Extract the (x, y) coordinate from the center of the cell holding the provided text.  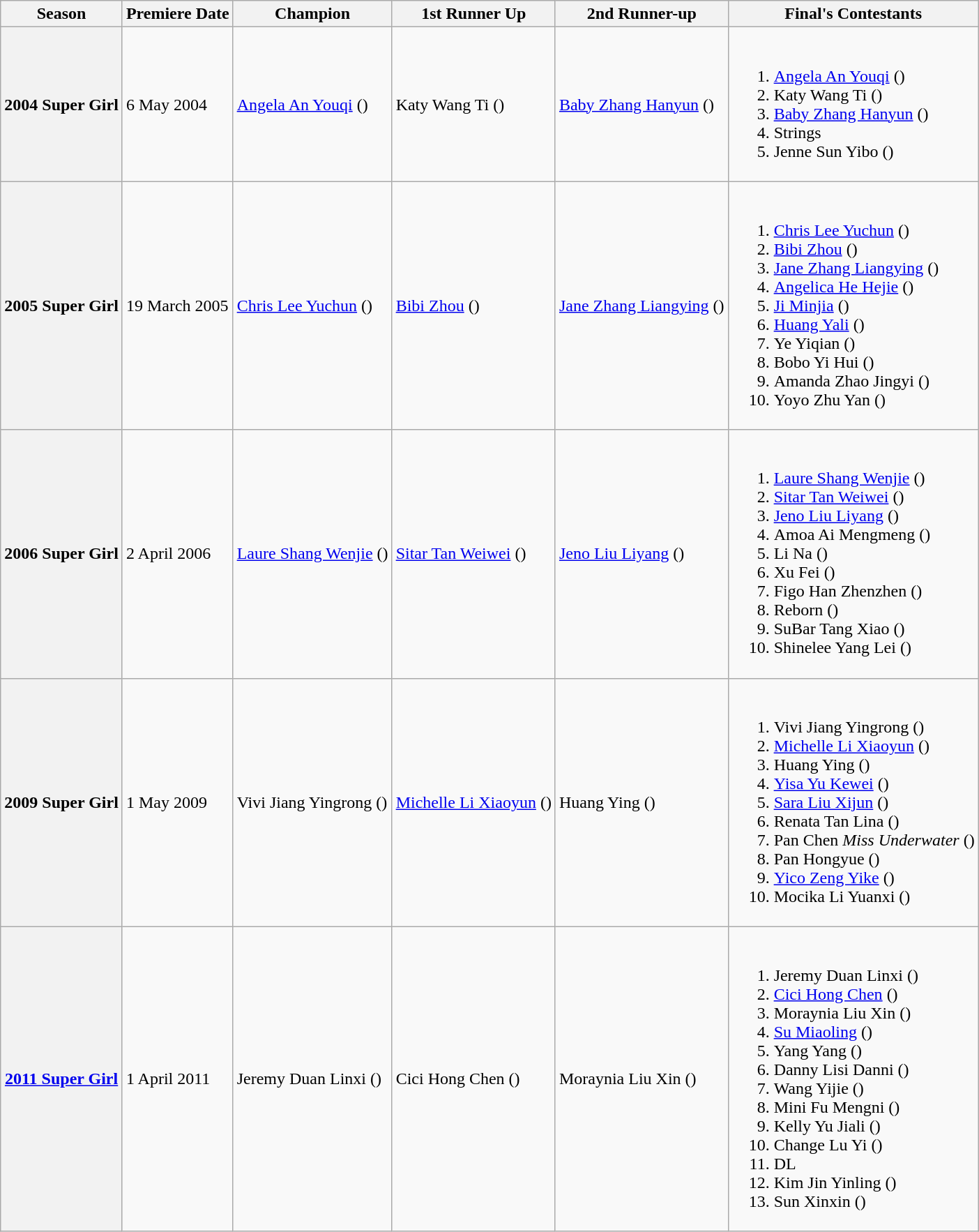
2011 Super Girl (61, 1079)
Vivi Jiang Yingrong () (312, 802)
Katy Wang Ti () (473, 105)
Jane Zhang Liangying () (642, 306)
1 April 2011 (177, 1079)
Jeno Liu Liyang () (642, 554)
2005 Super Girl (61, 306)
2006 Super Girl (61, 554)
Cici Hong Chen () (473, 1079)
Angela An Youqi ()Katy Wang Ti ()Baby Zhang Hanyun ()StringsJenne Sun Yibo () (853, 105)
Chris Lee Yuchun () (312, 306)
Laure Shang Wenjie () (312, 554)
Final's Contestants (853, 14)
2nd Runner-up (642, 14)
Huang Ying () (642, 802)
Premiere Date (177, 14)
2004 Super Girl (61, 105)
Baby Zhang Hanyun () (642, 105)
Jeremy Duan Linxi () (312, 1079)
1 May 2009 (177, 802)
Champion (312, 14)
2009 Super Girl (61, 802)
Season (61, 14)
Michelle Li Xiaoyun () (473, 802)
6 May 2004 (177, 105)
Angela An Youqi () (312, 105)
1st Runner Up (473, 14)
19 March 2005 (177, 306)
Sitar Tan Weiwei () (473, 554)
Moraynia Liu Xin () (642, 1079)
Bibi Zhou () (473, 306)
2 April 2006 (177, 554)
